Return the (x, y) coordinate for the center point of the cell that contains the specified text.  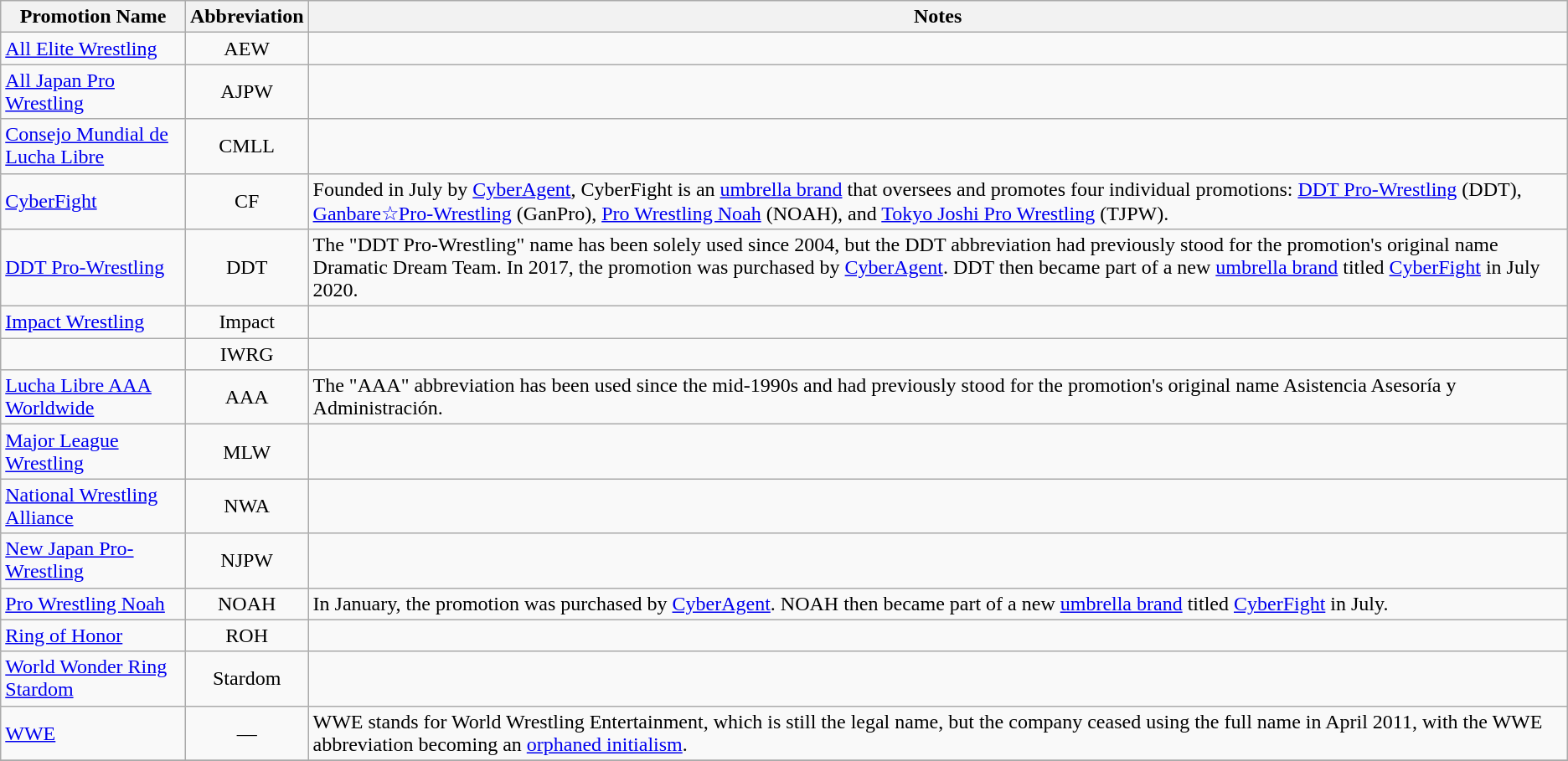
NWA (246, 506)
DDT (246, 268)
All Elite Wrestling (94, 49)
Lucha Libre AAA Worldwide (94, 397)
Promotion Name (94, 17)
CyberFight (94, 201)
NOAH (246, 604)
MLW (246, 452)
Impact Wrestling (94, 322)
New Japan Pro-Wrestling (94, 561)
CMLL (246, 146)
CF (246, 201)
NJPW (246, 561)
Impact (246, 322)
AEW (246, 49)
Stardom (246, 678)
Pro Wrestling Noah (94, 604)
AJPW (246, 92)
AAA (246, 397)
All Japan Pro Wrestling (94, 92)
Consejo Mundial de Lucha Libre (94, 146)
WWE (94, 733)
Ring of Honor (94, 635)
In January, the promotion was purchased by CyberAgent. NOAH then became part of a new umbrella brand titled CyberFight in July. (938, 604)
World Wonder Ring Stardom (94, 678)
Notes (938, 17)
Major League Wrestling (94, 452)
Abbreviation (246, 17)
IWRG (246, 354)
National Wrestling Alliance (94, 506)
— (246, 733)
ROH (246, 635)
DDT Pro-Wrestling (94, 268)
